Find where the given text appears and provide that cell's center as [x, y] coordinate. 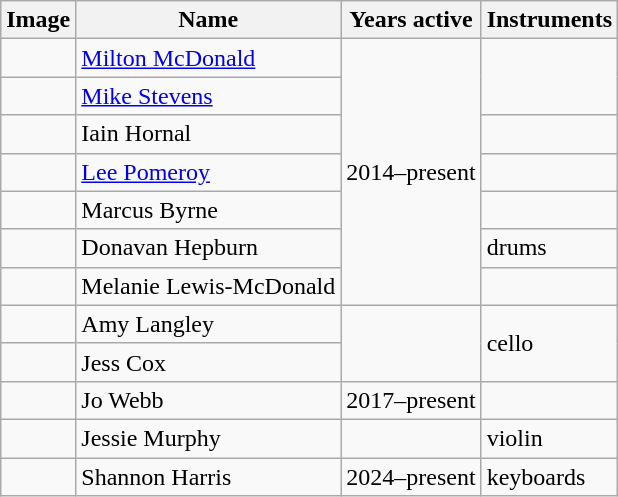
Shannon Harris [208, 477]
Jessie Murphy [208, 438]
violin [549, 438]
Mike Stevens [208, 96]
Melanie Lewis-McDonald [208, 286]
Milton McDonald [208, 58]
drums [549, 248]
Jo Webb [208, 400]
Iain Hornal [208, 134]
2024–present [411, 477]
Years active [411, 20]
cello [549, 343]
keyboards [549, 477]
2014–present [411, 172]
Jess Cox [208, 362]
Image [38, 20]
Name [208, 20]
Marcus Byrne [208, 210]
Instruments [549, 20]
Lee Pomeroy [208, 172]
2017–present [411, 400]
Amy Langley [208, 324]
Donavan Hepburn [208, 248]
